Provide the [X, Y] coordinate of the cell's center where the given text is located.  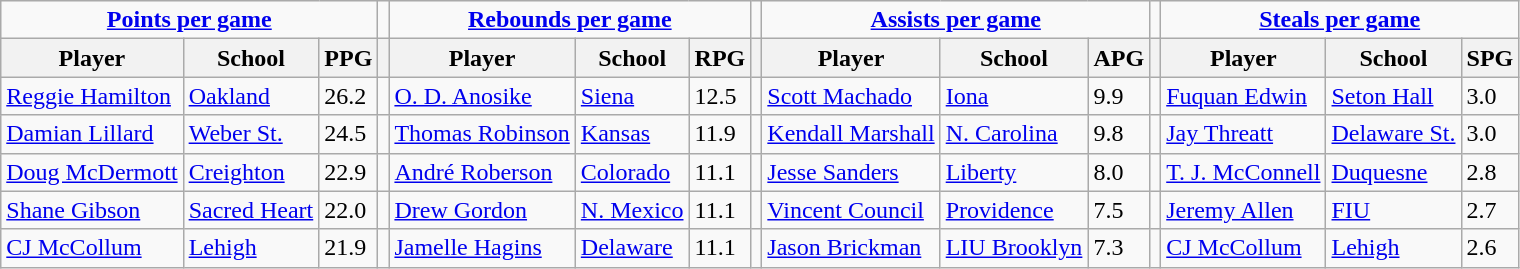
Creighton [251, 172]
2.8 [1490, 172]
Assists per game [956, 20]
Thomas Robinson [482, 134]
Kansas [632, 134]
Sacred Heart [251, 210]
Delaware St. [1394, 134]
O. D. Anosike [482, 96]
7.5 [1119, 210]
Damian Lillard [92, 134]
Jeremy Allen [1244, 210]
Liberty [1014, 172]
9.8 [1119, 134]
Providence [1014, 210]
Duquesne [1394, 172]
Reggie Hamilton [92, 96]
Seton Hall [1394, 96]
Points per game [190, 20]
Jay Threatt [1244, 134]
7.3 [1119, 248]
Kendall Marshall [851, 134]
Weber St. [251, 134]
Drew Gordon [482, 210]
11.9 [720, 134]
André Roberson [482, 172]
24.5 [348, 134]
PPG [348, 58]
Jesse Sanders [851, 172]
Jamelle Hagins [482, 248]
N. Carolina [1014, 134]
Jason Brickman [851, 248]
12.5 [720, 96]
Steals per game [1340, 20]
Colorado [632, 172]
Vincent Council [851, 210]
FIU [1394, 210]
Fuquan Edwin [1244, 96]
APG [1119, 58]
Shane Gibson [92, 210]
Siena [632, 96]
8.0 [1119, 172]
N. Mexico [632, 210]
LIU Brooklyn [1014, 248]
Doug McDermott [92, 172]
21.9 [348, 248]
26.2 [348, 96]
RPG [720, 58]
SPG [1490, 58]
T. J. McConnell [1244, 172]
Iona [1014, 96]
9.9 [1119, 96]
22.0 [348, 210]
Rebounds per game [570, 20]
2.6 [1490, 248]
22.9 [348, 172]
2.7 [1490, 210]
Scott Machado [851, 96]
Oakland [251, 96]
Delaware [632, 248]
